For the text-containing cell, return its midpoint in (X, Y) coordinate format. 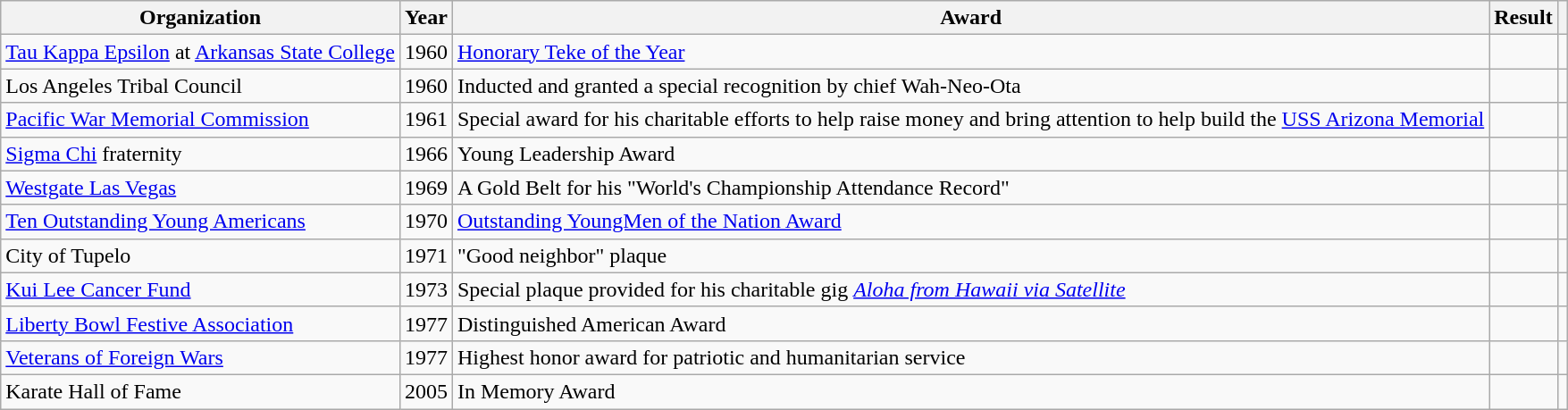
1966 (425, 154)
Distinguished American Award (970, 323)
Honorary Teke of the Year (970, 52)
1969 (425, 188)
Tau Kappa Epsilon at Arkansas State College (200, 52)
In Memory Award (970, 391)
Result (1523, 18)
Liberty Bowl Festive Association (200, 323)
Special award for his charitable efforts to help raise money and bring attention to help build the USS Arizona Memorial (970, 120)
City of Tupelo (200, 255)
"Good neighbor" plaque (970, 255)
Los Angeles Tribal Council (200, 86)
1970 (425, 222)
2005 (425, 391)
Highest honor award for patriotic and humanitarian service (970, 357)
Year (425, 18)
Ten Outstanding Young Americans (200, 222)
Award (970, 18)
Sigma Chi fraternity (200, 154)
Young Leadership Award (970, 154)
Special plaque provided for his charitable gig Aloha from Hawaii via Satellite (970, 289)
1971 (425, 255)
Westgate Las Vegas (200, 188)
Inducted and granted a special recognition by chief Wah-Neo-Ota (970, 86)
Organization (200, 18)
Pacific War Memorial Commission (200, 120)
Outstanding YoungMen of the Nation Award (970, 222)
A Gold Belt for his "World's Championship Attendance Record" (970, 188)
Veterans of Foreign Wars (200, 357)
1961 (425, 120)
1973 (425, 289)
Kui Lee Cancer Fund (200, 289)
Karate Hall of Fame (200, 391)
